Search for the cell housing the specified text and yield its (x, y) center coordinate. 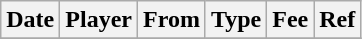
From (171, 20)
Fee (290, 20)
Type (236, 20)
Ref (338, 20)
Date (30, 20)
Player (99, 20)
